Detect which cell encompasses the target text, then output its [X, Y] center coordinate. 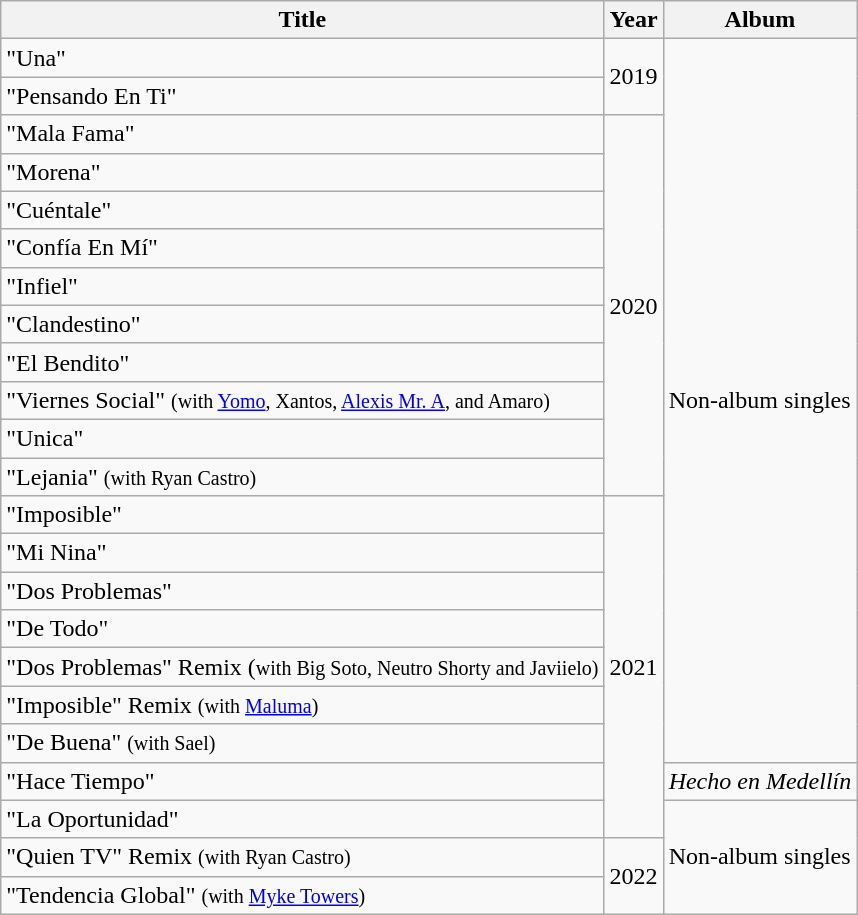
2021 [634, 668]
Hecho en Medellín [760, 781]
"Infiel" [302, 286]
"Mala Fama" [302, 134]
"Quien TV" Remix (with Ryan Castro) [302, 857]
2019 [634, 77]
"El Bendito" [302, 362]
"Morena" [302, 172]
"De Buena" (with Sael) [302, 743]
Title [302, 20]
Album [760, 20]
"Clandestino" [302, 324]
"La Oportunidad" [302, 819]
"Unica" [302, 438]
"Confía En Mí" [302, 248]
"Imposible" [302, 515]
"Pensando En Ti" [302, 96]
"De Todo" [302, 629]
"Dos Problemas" Remix (with Big Soto, Neutro Shorty and Javiielo) [302, 667]
Year [634, 20]
"Hace Tiempo" [302, 781]
"Imposible" Remix (with Maluma) [302, 705]
2020 [634, 306]
"Lejania" (with Ryan Castro) [302, 477]
"Tendencia Global" (with Myke Towers) [302, 895]
"Mi Nina" [302, 553]
"Viernes Social" (with Yomo, Xantos, Alexis Mr. A, and Amaro) [302, 400]
"Dos Problemas" [302, 591]
"Una" [302, 58]
"Cuéntale" [302, 210]
2022 [634, 876]
